From the cell containing the given text, extract its center point as [X, Y] coordinate. 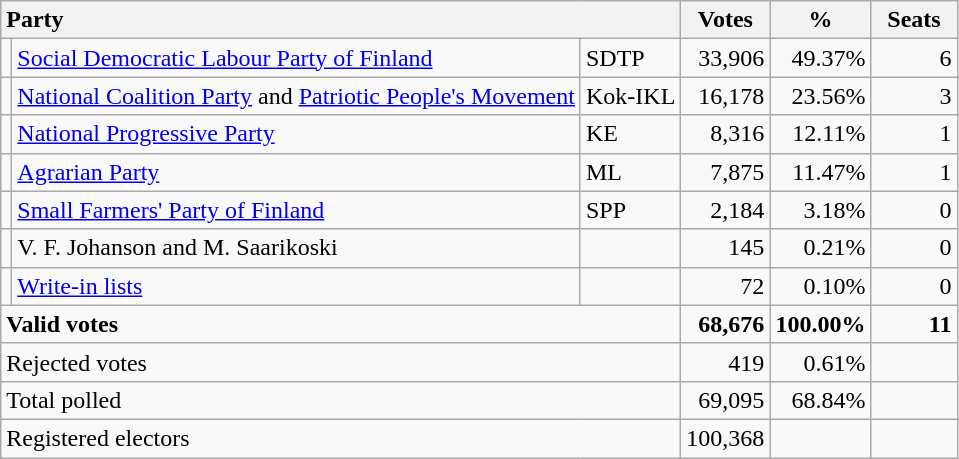
6 [914, 58]
0.10% [820, 286]
SDTP [630, 58]
12.11% [820, 134]
National Coalition Party and Patriotic People's Movement [296, 96]
Write-in lists [296, 286]
Kok-IKL [630, 96]
0.21% [820, 248]
145 [726, 248]
2,184 [726, 210]
33,906 [726, 58]
KE [630, 134]
49.37% [820, 58]
100,368 [726, 438]
Social Democratic Labour Party of Finland [296, 58]
Rejected votes [341, 362]
Agrarian Party [296, 172]
Small Farmers' Party of Finland [296, 210]
% [820, 20]
68,676 [726, 324]
Party [341, 20]
Votes [726, 20]
3.18% [820, 210]
3 [914, 96]
23.56% [820, 96]
11 [914, 324]
68.84% [820, 400]
8,316 [726, 134]
100.00% [820, 324]
V. F. Johanson and M. Saarikoski [296, 248]
72 [726, 286]
National Progressive Party [296, 134]
16,178 [726, 96]
Total polled [341, 400]
ML [630, 172]
11.47% [820, 172]
7,875 [726, 172]
Valid votes [341, 324]
SPP [630, 210]
Registered electors [341, 438]
Seats [914, 20]
0.61% [820, 362]
69,095 [726, 400]
419 [726, 362]
